From the cell containing the given text, extract its center point as [x, y] coordinate. 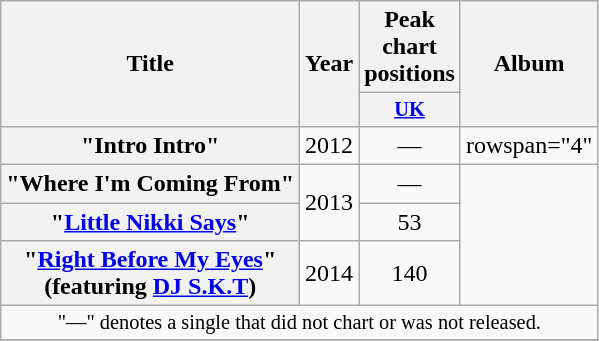
"Where I'm Coming From" [150, 184]
140 [410, 274]
2013 [330, 203]
2012 [330, 145]
Year [330, 64]
"—" denotes a single that did not chart or was not released. [300, 323]
Title [150, 64]
Album [529, 64]
"Little Nikki Says" [150, 222]
53 [410, 222]
Peak chart positions [410, 47]
"Intro Intro" [150, 145]
"Right Before My Eyes"(featuring DJ S.K.T) [150, 274]
rowspan="4" [529, 145]
2014 [330, 274]
UK [410, 110]
